Return the [x, y] coordinate for the center point of the cell that contains the specified text.  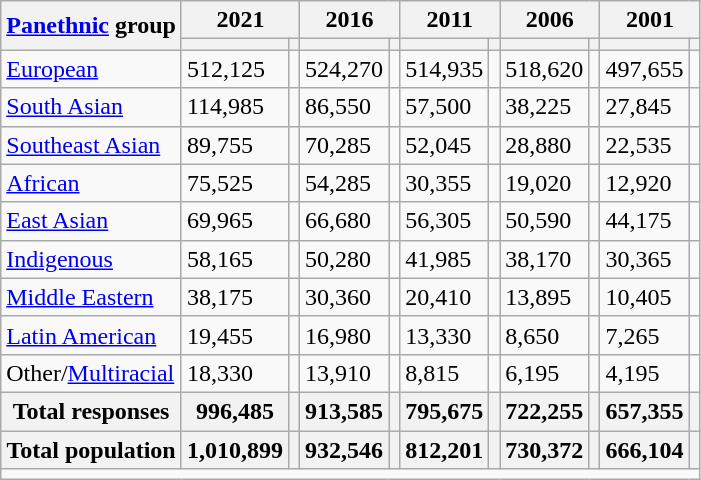
27,845 [644, 107]
38,225 [544, 107]
18,330 [234, 373]
7,265 [644, 335]
54,285 [344, 183]
514,935 [444, 69]
Southeast Asian [92, 145]
114,985 [234, 107]
2021 [240, 20]
518,620 [544, 69]
2016 [350, 20]
75,525 [234, 183]
56,305 [444, 221]
1,010,899 [234, 449]
30,355 [444, 183]
Other/Multiracial [92, 373]
22,535 [644, 145]
Panethnic group [92, 26]
2001 [650, 20]
Latin American [92, 335]
86,550 [344, 107]
41,985 [444, 259]
16,980 [344, 335]
13,910 [344, 373]
European [92, 69]
Indigenous [92, 259]
South Asian [92, 107]
2011 [450, 20]
524,270 [344, 69]
13,895 [544, 297]
Total population [92, 449]
730,372 [544, 449]
497,655 [644, 69]
932,546 [344, 449]
795,675 [444, 411]
6,195 [544, 373]
10,405 [644, 297]
812,201 [444, 449]
19,020 [544, 183]
50,280 [344, 259]
58,165 [234, 259]
19,455 [234, 335]
East Asian [92, 221]
50,590 [544, 221]
13,330 [444, 335]
722,255 [544, 411]
12,920 [644, 183]
8,650 [544, 335]
57,500 [444, 107]
Total responses [92, 411]
28,880 [544, 145]
20,410 [444, 297]
657,355 [644, 411]
70,285 [344, 145]
Middle Eastern [92, 297]
666,104 [644, 449]
2006 [550, 20]
4,195 [644, 373]
African [92, 183]
512,125 [234, 69]
8,815 [444, 373]
66,680 [344, 221]
38,170 [544, 259]
38,175 [234, 297]
52,045 [444, 145]
44,175 [644, 221]
69,965 [234, 221]
996,485 [234, 411]
913,585 [344, 411]
89,755 [234, 145]
30,365 [644, 259]
30,360 [344, 297]
